Output the [x, y] coordinate of the center of the cell containing the given text.  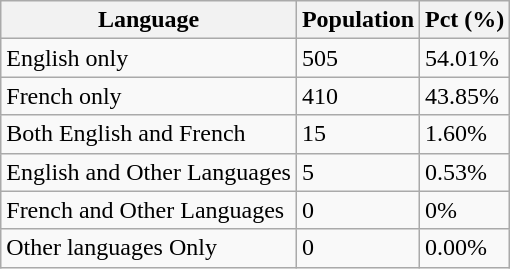
43.85% [465, 96]
French and Other Languages [149, 210]
505 [358, 58]
0.00% [465, 248]
5 [358, 172]
Pct (%) [465, 20]
54.01% [465, 58]
English and Other Languages [149, 172]
French only [149, 96]
Population [358, 20]
Other languages Only [149, 248]
0.53% [465, 172]
English only [149, 58]
410 [358, 96]
Language [149, 20]
15 [358, 134]
Both English and French [149, 134]
0% [465, 210]
1.60% [465, 134]
